Identify which cell holds the provided text, then report its (X, Y) central coordinate. 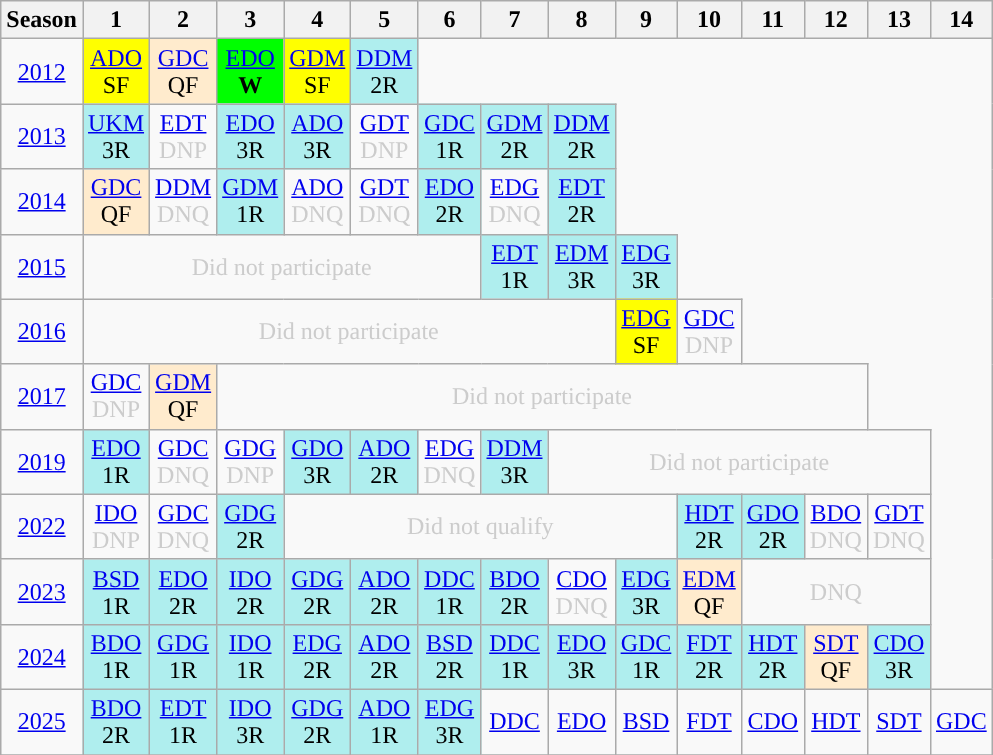
GDGDNP (250, 462)
2014 (42, 202)
2016 (42, 332)
HDT (836, 722)
2012 (42, 72)
DDC (514, 722)
EDOW (250, 72)
IDO2R (250, 592)
7 (514, 20)
BSD (646, 722)
GDO3R (318, 462)
FDT2R (709, 656)
2025 (42, 722)
1 (116, 20)
3 (250, 20)
EDO1R (116, 462)
2017 (42, 396)
GDM2R (514, 136)
EDG2R (318, 656)
CDO3R (898, 656)
2019 (42, 462)
4 (318, 20)
ADO3R (318, 136)
GDMQF (184, 396)
EDO (582, 722)
IDODNP (116, 526)
5 (384, 20)
EDTDNP (184, 136)
FDT (709, 722)
2015 (42, 266)
14 (961, 20)
2023 (42, 592)
BDO1R (116, 656)
DDM3R (514, 462)
GDG1R (184, 656)
Did not qualify (480, 526)
2022 (42, 526)
9 (646, 20)
BDODNQ (836, 526)
BSD1R (116, 592)
IDO1R (250, 656)
EDM3R (582, 266)
IDO3R (250, 722)
GDM1R (250, 202)
ADO1R (384, 722)
GDO2R (772, 526)
EDMQF (709, 592)
8 (582, 20)
GDMSF (318, 72)
10 (709, 20)
2 (184, 20)
2024 (42, 656)
Season (42, 20)
ADODNQ (318, 202)
6 (450, 20)
11 (772, 20)
GDC (961, 722)
CDODNQ (582, 592)
EDGSF (646, 332)
12 (836, 20)
SDT (898, 722)
13 (898, 20)
UKM3R (116, 136)
2013 (42, 136)
SDTQF (836, 656)
DDMDNQ (184, 202)
BSD2R (450, 656)
GDTDNP (384, 136)
EDT2R (582, 202)
DNQ (836, 592)
CDO (772, 722)
ADOSF (116, 72)
